Pinpoint the cell where the given text exists, returning its [X, Y] midpoint coordinate. 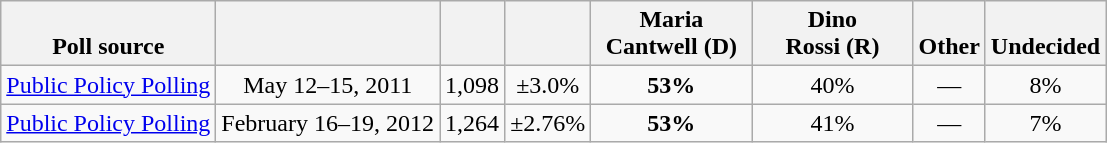
MariaCantwell (D) [672, 34]
1,264 [472, 123]
±2.76% [548, 123]
7% [1045, 123]
Poll source [108, 34]
±3.0% [548, 85]
1,098 [472, 85]
DinoRossi (R) [832, 34]
May 12–15, 2011 [328, 85]
Other [949, 34]
February 16–19, 2012 [328, 123]
8% [1045, 85]
Undecided [1045, 34]
41% [832, 123]
40% [832, 85]
